From the cell containing the given text, extract its center point as (x, y) coordinate. 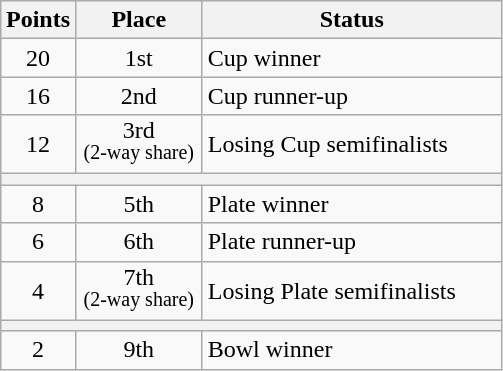
1st (138, 58)
Plate winner (352, 204)
Place (138, 20)
5th (138, 204)
20 (38, 58)
Plate runner-up (352, 242)
6 (38, 242)
8 (38, 204)
Bowl winner (352, 350)
7th(2-way share) (138, 290)
Cup runner-up (352, 96)
4 (38, 290)
2nd (138, 96)
16 (38, 96)
Status (352, 20)
Points (38, 20)
6th (138, 242)
9th (138, 350)
3rd(2-way share) (138, 144)
Losing Cup semifinalists (352, 144)
Losing Plate semifinalists (352, 290)
2 (38, 350)
12 (38, 144)
Cup winner (352, 58)
